Scan for the cell matching the given text and deliver its [x, y] coordinate at center. 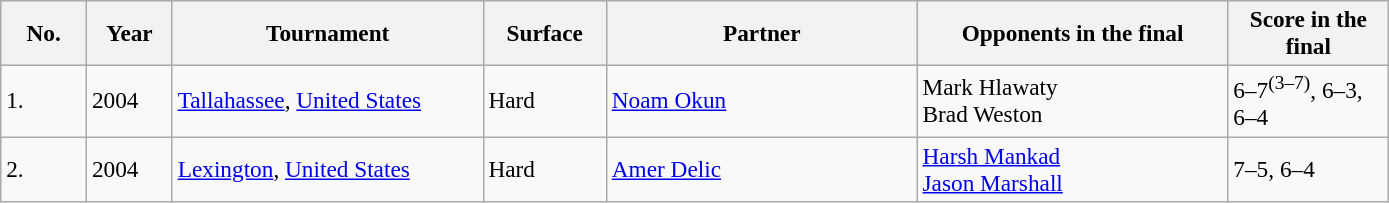
Tournament [328, 32]
Noam Okun [762, 100]
Harsh Mankad Jason Marshall [1072, 168]
No. [44, 32]
Surface [544, 32]
Amer Delic [762, 168]
Score in the final [1308, 32]
7–5, 6–4 [1308, 168]
1. [44, 100]
Opponents in the final [1072, 32]
Tallahassee, United States [328, 100]
Mark Hlawaty Brad Weston [1072, 100]
Year [130, 32]
2. [44, 168]
Lexington, United States [328, 168]
6–7(3–7), 6–3, 6–4 [1308, 100]
Partner [762, 32]
